Locate the cell with the specified text and output its (x, y) center coordinate. 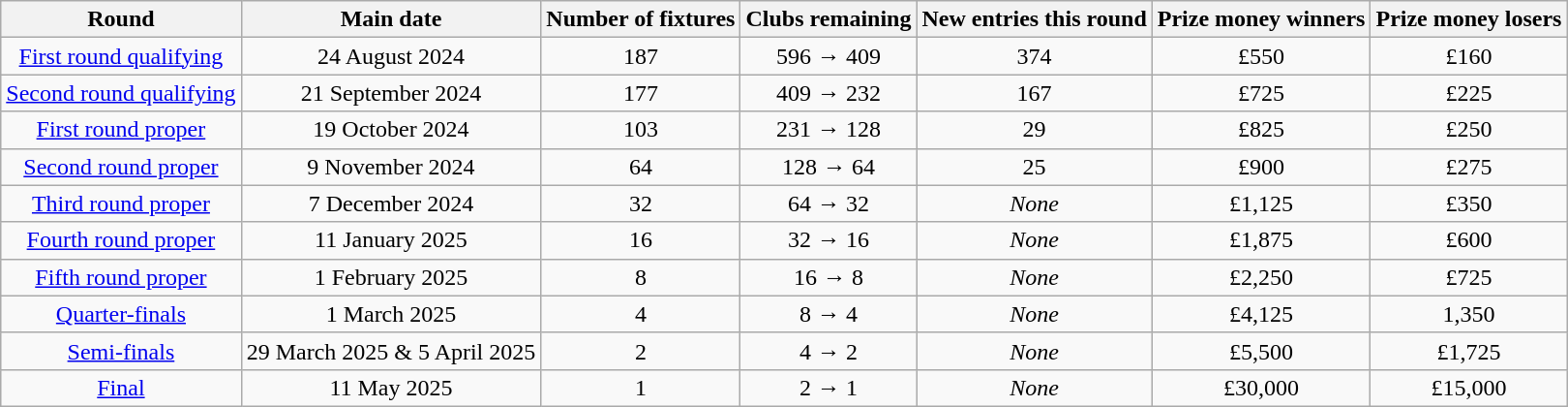
£4,125 (1261, 314)
£350 (1469, 203)
£250 (1469, 130)
Prize money losers (1469, 19)
409 → 232 (829, 93)
1 February 2025 (391, 277)
£2,250 (1261, 277)
Fifth round proper (121, 277)
1 March 2025 (391, 314)
1 (641, 388)
7 December 2024 (391, 203)
Clubs remaining (829, 19)
11 May 2025 (391, 388)
£600 (1469, 240)
29 (1034, 130)
£825 (1261, 130)
£550 (1261, 56)
596 → 409 (829, 56)
4 → 2 (829, 351)
Fourth round proper (121, 240)
25 (1034, 167)
2 → 1 (829, 388)
177 (641, 93)
£1,125 (1261, 203)
Third round proper (121, 203)
£1,875 (1261, 240)
32 (641, 203)
£15,000 (1469, 388)
187 (641, 56)
11 January 2025 (391, 240)
29 March 2025 & 5 April 2025 (391, 351)
2 (641, 351)
103 (641, 130)
64 → 32 (829, 203)
£1,725 (1469, 351)
8 → 4 (829, 314)
£900 (1261, 167)
Second round proper (121, 167)
9 November 2024 (391, 167)
£30,000 (1261, 388)
First round proper (121, 130)
16 → 8 (829, 277)
Number of fixtures (641, 19)
167 (1034, 93)
231 → 128 (829, 130)
Round (121, 19)
4 (641, 314)
16 (641, 240)
Second round qualifying (121, 93)
£160 (1469, 56)
32 → 16 (829, 240)
Quarter-finals (121, 314)
Prize money winners (1261, 19)
21 September 2024 (391, 93)
19 October 2024 (391, 130)
8 (641, 277)
24 August 2024 (391, 56)
New entries this round (1034, 19)
Main date (391, 19)
374 (1034, 56)
Semi-finals (121, 351)
£5,500 (1261, 351)
1,350 (1469, 314)
Final (121, 388)
128 → 64 (829, 167)
£225 (1469, 93)
First round qualifying (121, 56)
64 (641, 167)
£275 (1469, 167)
